Find where the given text appears and provide that cell's center as (x, y) coordinate. 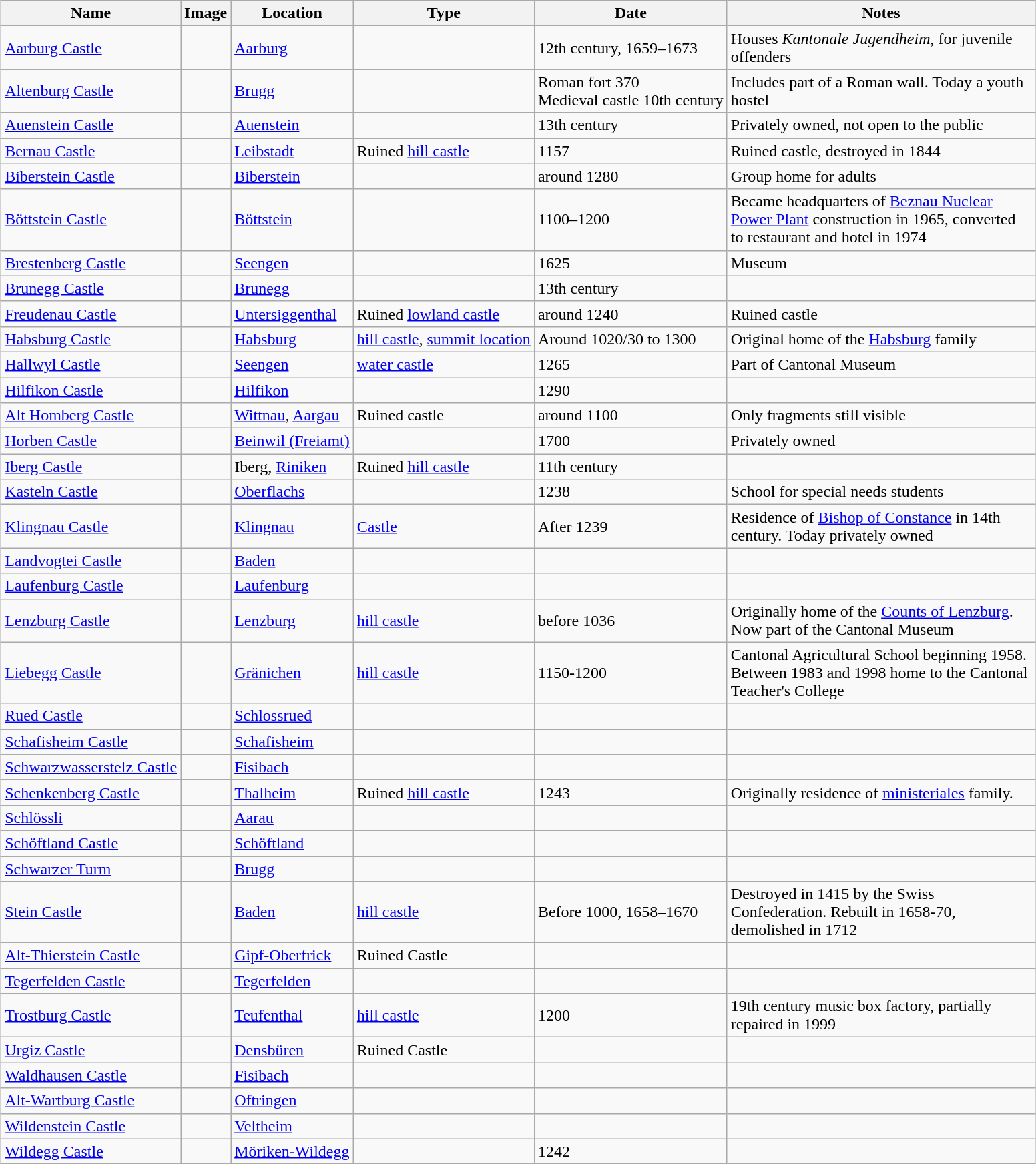
Schenkenberg Castle (91, 792)
Wildenstein Castle (91, 1126)
Böttstein Castle (91, 220)
Leibstadt (292, 151)
Lenzburg Castle (91, 621)
Privately owned, not open to the public (881, 125)
12th century, 1659–1673 (630, 48)
Image (206, 13)
Möriken-Wildegg (292, 1151)
Stein Castle (91, 912)
Horben Castle (91, 441)
1238 (630, 492)
Thalheim (292, 792)
Before 1000, 1658–1670 (630, 912)
Museum (881, 263)
Urgiz Castle (91, 1050)
Around 1020/30 to 1300 (630, 339)
11th century (630, 467)
Bernau Castle (91, 151)
Schöftland (292, 843)
Landvogtei Castle (91, 561)
Includes part of a Roman wall. Today a youth hostel (881, 91)
Laufenburg Castle (91, 586)
Gipf-Oberfrick (292, 956)
Klingnau (292, 526)
Rued Castle (91, 716)
1290 (630, 390)
Location (292, 13)
Original home of the Habsburg family (881, 339)
1265 (630, 364)
Brestenberg Castle (91, 263)
Densbüren (292, 1050)
Hilfikon (292, 390)
Biberstein (292, 176)
Biberstein Castle (91, 176)
Aarau (292, 818)
Schwarzwasserstelz Castle (91, 767)
Waldhausen Castle (91, 1075)
around 1240 (630, 314)
1100–1200 (630, 220)
Wildegg Castle (91, 1151)
Schlössli (91, 818)
Ruined castle, destroyed in 1844 (881, 151)
Originally residence of ministeriales family. (881, 792)
Residence of Bishop of Constance in 14th century. Today privately owned (881, 526)
Originally home of the Counts of Lenzburg. Now part of the Cantonal Museum (881, 621)
Aarburg Castle (91, 48)
Name (91, 13)
1150-1200 (630, 673)
Iberg Castle (91, 467)
around 1280 (630, 176)
Beinwil (Freiamt) (292, 441)
Habsburg (292, 339)
Alt-Thierstein Castle (91, 956)
1243 (630, 792)
1200 (630, 1016)
Alt Homberg Castle (91, 416)
Houses Kantonale Jugendheim, for juvenile offenders (881, 48)
1625 (630, 263)
around 1100 (630, 416)
Kasteln Castle (91, 492)
Iberg, Riniken (292, 467)
Tegerfelden Castle (91, 981)
Böttstein (292, 220)
Klingnau Castle (91, 526)
Became headquarters of Beznau Nuclear Power Plant construction in 1965, converted to restaurant and hotel in 1974 (881, 220)
School for special needs students (881, 492)
Aarburg (292, 48)
Date (630, 13)
Auenstein Castle (91, 125)
Schlossrued (292, 716)
Schafisheim Castle (91, 742)
Notes (881, 13)
1700 (630, 441)
Teufenthal (292, 1016)
Altenburg Castle (91, 91)
1242 (630, 1151)
Laufenburg (292, 586)
Castle (443, 526)
Type (443, 13)
Group home for adults (881, 176)
before 1036 (630, 621)
After 1239 (630, 526)
Trostburg Castle (91, 1016)
Ruined lowland castle (443, 314)
Schöftland Castle (91, 843)
Auenstein (292, 125)
Schwarzer Turm (91, 868)
Alt-Wartburg Castle (91, 1101)
Veltheim (292, 1126)
Oberflachs (292, 492)
Freudenau Castle (91, 314)
Tegerfelden (292, 981)
Oftringen (292, 1101)
Lenzburg (292, 621)
Part of Cantonal Museum (881, 364)
Hilfikon Castle (91, 390)
1157 (630, 151)
Privately owned (881, 441)
Untersiggenthal (292, 314)
19th century music box factory, partially repaired in 1999 (881, 1016)
water castle (443, 364)
Roman fort 370Medieval castle 10th century (630, 91)
Only fragments still visible (881, 416)
Schafisheim (292, 742)
Liebegg Castle (91, 673)
Destroyed in 1415 by the Swiss Confederation. Rebuilt in 1658-70, demolished in 1712 (881, 912)
hill castle, summit location (443, 339)
Cantonal Agricultural School beginning 1958. Between 1983 and 1998 home to the Cantonal Teacher's College (881, 673)
Wittnau, Aargau (292, 416)
Habsburg Castle (91, 339)
Hallwyl Castle (91, 364)
Brunegg (292, 288)
Brunegg Castle (91, 288)
Gränichen (292, 673)
